Detect which cell encompasses the target text, then output its [x, y] center coordinate. 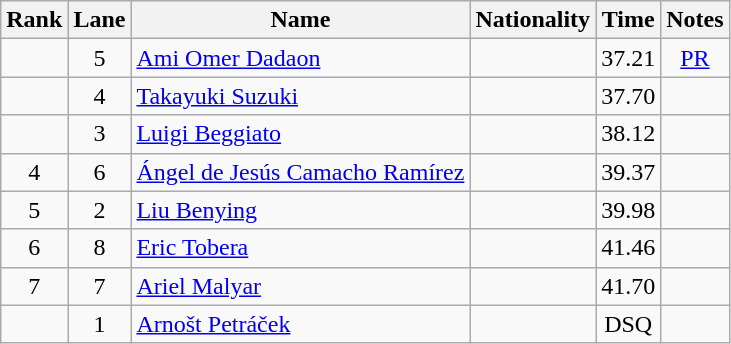
41.70 [628, 286]
3 [100, 134]
41.46 [628, 248]
PR [695, 58]
Luigi Beggiato [300, 134]
Ángel de Jesús Camacho Ramírez [300, 172]
1 [100, 324]
Ariel Malyar [300, 286]
8 [100, 248]
Rank [34, 20]
37.70 [628, 96]
Lane [100, 20]
2 [100, 210]
39.98 [628, 210]
Nationality [533, 20]
Ami Omer Dadaon [300, 58]
Arnošt Petráček [300, 324]
Takayuki Suzuki [300, 96]
DSQ [628, 324]
Name [300, 20]
37.21 [628, 58]
Time [628, 20]
Notes [695, 20]
Liu Benying [300, 210]
38.12 [628, 134]
39.37 [628, 172]
Eric Tobera [300, 248]
